For the text-containing cell, return its midpoint in [x, y] coordinate format. 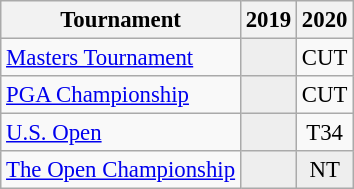
U.S. Open [121, 133]
PGA Championship [121, 95]
Masters Tournament [121, 58]
NT [325, 170]
The Open Championship [121, 170]
2019 [268, 20]
2020 [325, 20]
T34 [325, 133]
Tournament [121, 20]
